Locate the cell with the specified text and output its (X, Y) center coordinate. 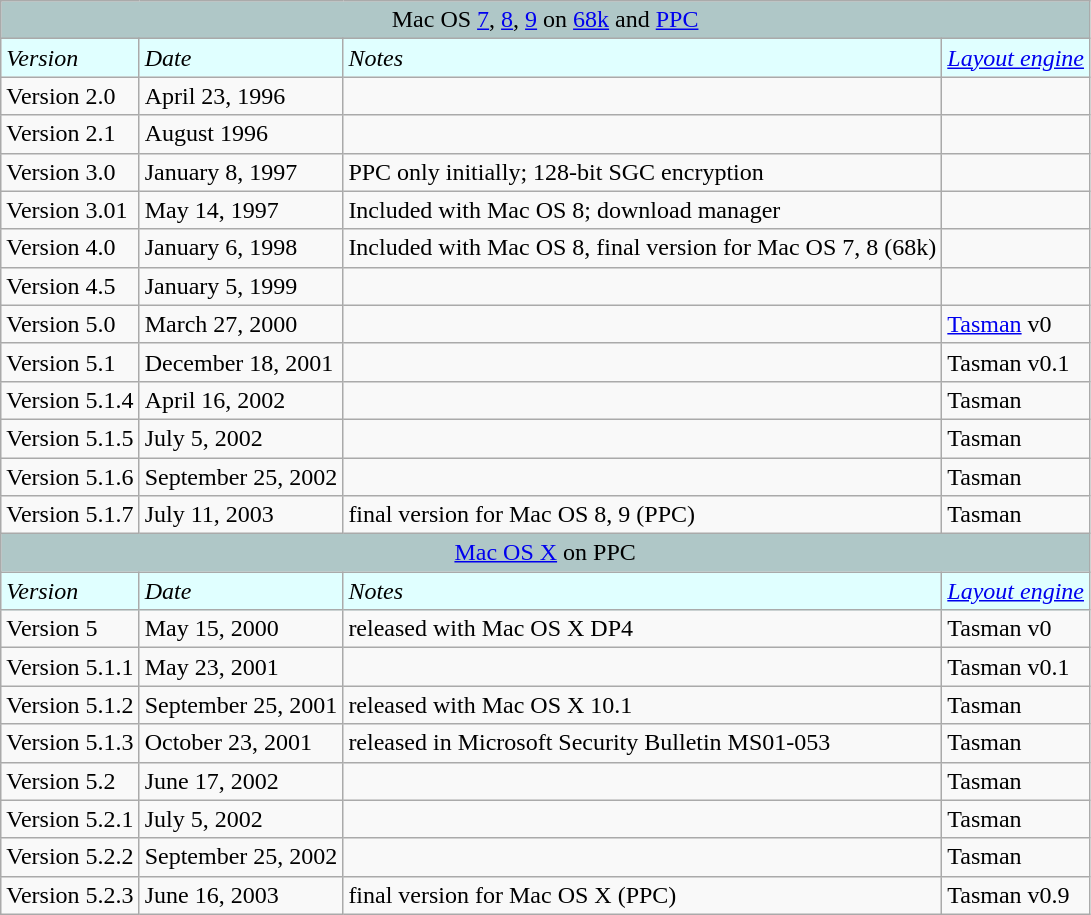
October 23, 2001 (241, 743)
April 16, 2002 (241, 400)
January 6, 1998 (241, 248)
released in Microsoft Security Bulletin MS01-053 (642, 743)
Version 5.2.3 (70, 895)
Version 5.1.1 (70, 667)
Version 3.01 (70, 210)
Version 5.2 (70, 781)
March 27, 2000 (241, 324)
Included with Mac OS 8, final version for Mac OS 7, 8 (68k) (642, 248)
Version 5 (70, 629)
September 25, 2001 (241, 705)
Version 5.0 (70, 324)
Tasman v0.9 (1016, 895)
December 18, 2001 (241, 362)
released with Mac OS X DP4 (642, 629)
Version 5.1.3 (70, 743)
Version 5.1.5 (70, 438)
April 23, 1996 (241, 96)
May 23, 2001 (241, 667)
Version 4.5 (70, 286)
released with Mac OS X 10.1 (642, 705)
Version 2.1 (70, 134)
Version 5.1.4 (70, 400)
final version for Mac OS X (PPC) (642, 895)
Version 5.1.7 (70, 515)
Version 5.1.2 (70, 705)
June 17, 2002 (241, 781)
June 16, 2003 (241, 895)
Mac OS X on PPC (546, 553)
final version for Mac OS 8, 9 (PPC) (642, 515)
Version 4.0 (70, 248)
Mac OS 7, 8, 9 on 68k and PPC (546, 20)
Version 3.0 (70, 172)
Version 2.0 (70, 96)
August 1996 (241, 134)
Version 5.1.6 (70, 477)
May 15, 2000 (241, 629)
July 11, 2003 (241, 515)
Version 5.2.1 (70, 819)
Version 5.2.2 (70, 857)
Version 5.1 (70, 362)
Included with Mac OS 8; download manager (642, 210)
January 5, 1999 (241, 286)
January 8, 1997 (241, 172)
May 14, 1997 (241, 210)
PPC only initially; 128-bit SGC encryption (642, 172)
